Search for the cell housing the specified text and yield its (x, y) center coordinate. 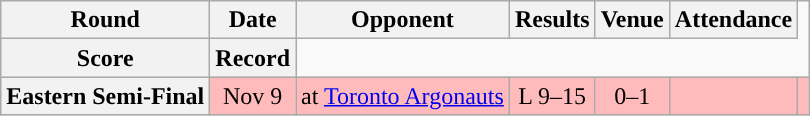
L 9–15 (552, 96)
Attendance (733, 20)
Venue (632, 20)
Record (253, 58)
Results (552, 20)
Round (106, 20)
Eastern Semi-Final (106, 96)
Score (106, 58)
at Toronto Argonauts (403, 96)
0–1 (632, 96)
Nov 9 (253, 96)
Date (253, 20)
Opponent (403, 20)
